Locate the cell with the specified text and output its [X, Y] center coordinate. 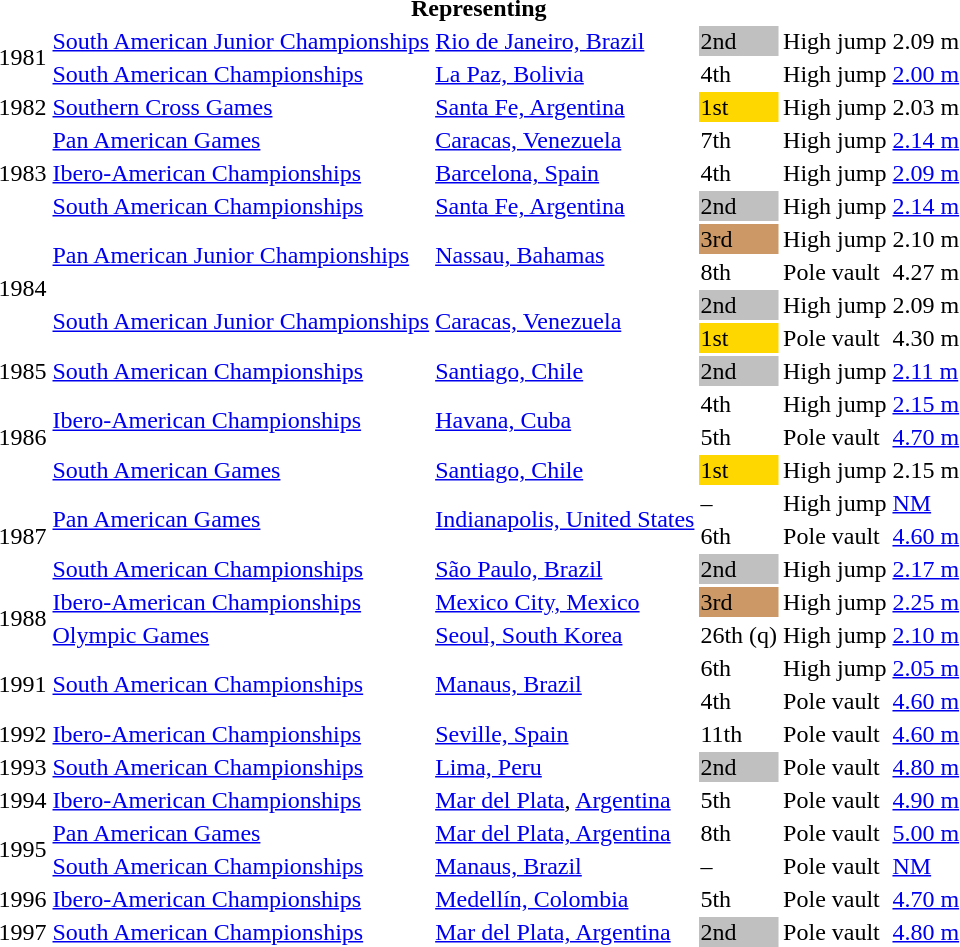
11th [739, 734]
Medellín, Colombia [565, 899]
Indianapolis, United States [565, 520]
Seoul, South Korea [565, 635]
La Paz, Bolivia [565, 74]
Mexico City, Mexico [565, 602]
Lima, Peru [565, 767]
Pan American Junior Championships [241, 256]
Rio de Janeiro, Brazil [565, 41]
Barcelona, Spain [565, 173]
Seville, Spain [565, 734]
São Paulo, Brazil [565, 569]
Havana, Cuba [565, 420]
South American Games [241, 470]
26th (q) [739, 635]
Olympic Games [241, 635]
Southern Cross Games [241, 107]
Nassau, Bahamas [565, 256]
7th [739, 140]
